Return the (x, y) coordinate for the center point of the cell that contains the specified text.  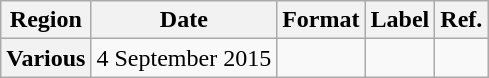
Ref. (462, 20)
Date (184, 20)
Format (321, 20)
Region (46, 20)
Various (46, 58)
4 September 2015 (184, 58)
Label (400, 20)
